Extract the [x, y] coordinate from the center of the cell holding the provided text.  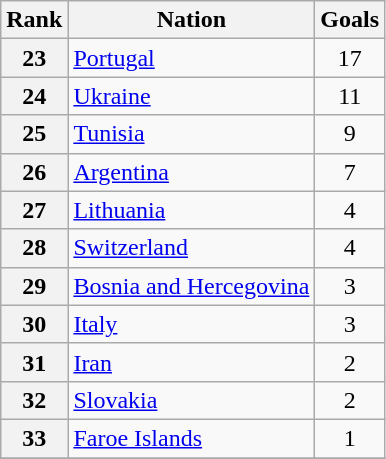
17 [350, 58]
30 [34, 324]
25 [34, 134]
31 [34, 362]
23 [34, 58]
29 [34, 286]
28 [34, 248]
Slovakia [192, 400]
Portugal [192, 58]
9 [350, 134]
27 [34, 210]
Lithuania [192, 210]
1 [350, 438]
Iran [192, 362]
Nation [192, 20]
32 [34, 400]
Italy [192, 324]
11 [350, 96]
7 [350, 172]
Ukraine [192, 96]
24 [34, 96]
Goals [350, 20]
33 [34, 438]
Tunisia [192, 134]
Switzerland [192, 248]
Bosnia and Hercegovina [192, 286]
Rank [34, 20]
26 [34, 172]
Argentina [192, 172]
Faroe Islands [192, 438]
